Search for the cell housing the specified text and yield its (X, Y) center coordinate. 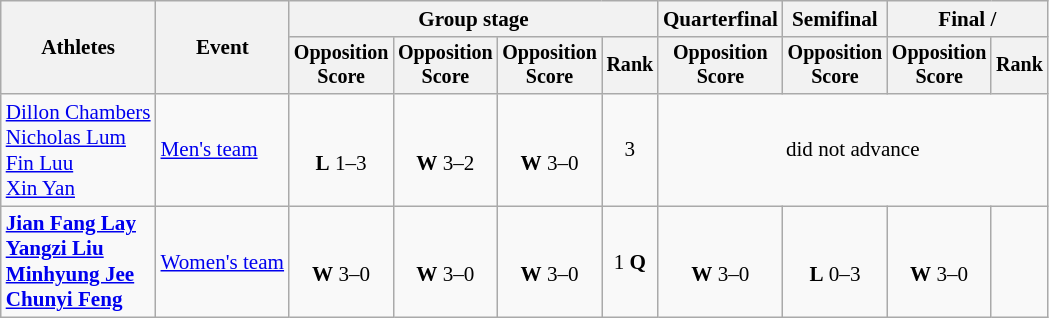
Group stage (474, 18)
Jian Fang LayYangzi LiuMinhyung JeeChunyi Feng (78, 262)
Quarterfinal (720, 18)
3 (630, 150)
W 3–2 (445, 150)
Event (222, 48)
Dillon Chambers Nicholas Lum Fin Luu Xin Yan (78, 150)
L 0–3 (835, 262)
did not advance (853, 150)
Final / (967, 18)
Athletes (78, 48)
Semifinal (835, 18)
1 Q (630, 262)
Men's team (222, 150)
L 1–3 (341, 150)
Women's team (222, 262)
